Find where the given text appears and provide that cell's center as (X, Y) coordinate. 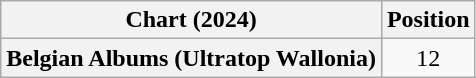
12 (428, 58)
Position (428, 20)
Chart (2024) (192, 20)
Belgian Albums (Ultratop Wallonia) (192, 58)
